Identify which cell holds the provided text, then report its [X, Y] central coordinate. 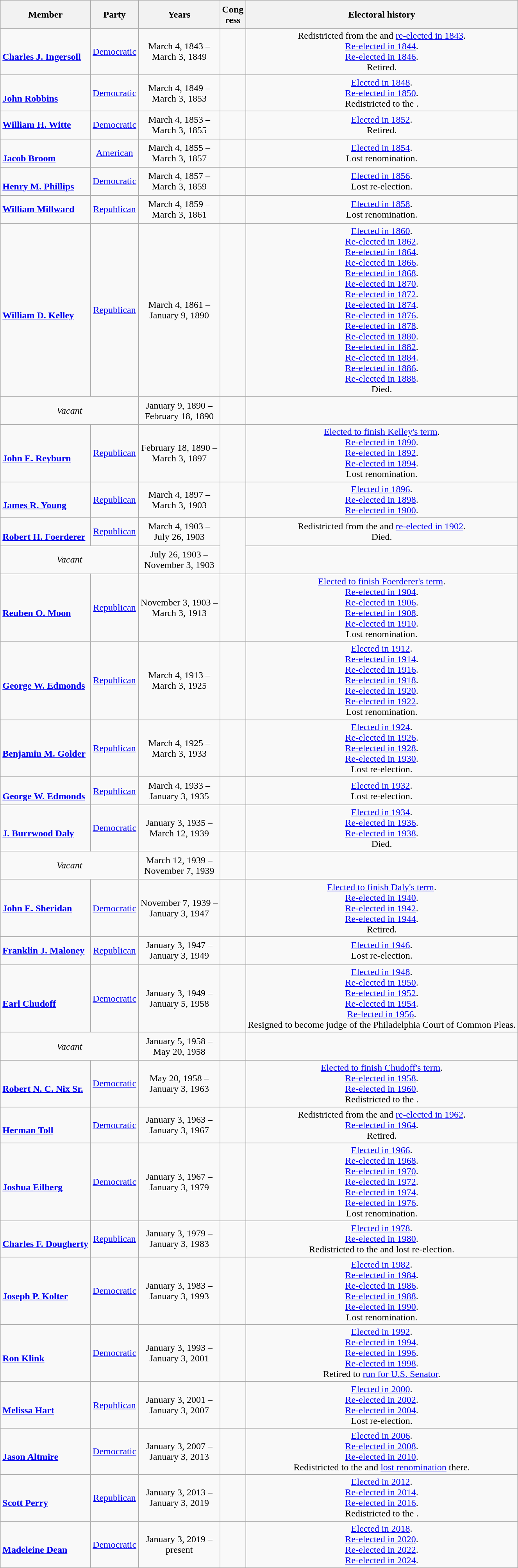
Elected in 1924.Re-elected in 1926.Re-elected in 1928.Re-elected in 1930.Lost re-election. [382, 748]
January 3, 1983 –January 3, 1993 [179, 1291]
Jacob Broom [45, 153]
Elected in 1946.Lost re-election. [382, 950]
Redistricted from the and re-elected in 1962.Re-elected in 1964.Retired. [382, 1125]
January 3, 2001 –January 3, 2007 [179, 1405]
Elected in 1854.Lost renomination. [382, 153]
January 5, 1958 –May 20, 1958 [179, 1046]
Elected in 1934.Re-elected in 1936.Re-elected in 1938.Died. [382, 828]
Elected in 1852.Retired. [382, 125]
Elected in 1992.Re-elected in 1994.Re-elected in 1996.Re-elected in 1998.Retired to run for U.S. Senator. [382, 1353]
William Millward [45, 209]
Earl Chudoff [45, 998]
Madeleine Dean [45, 1545]
January 3, 1967 –January 3, 1979 [179, 1182]
Robert N. C. Nix Sr. [45, 1084]
January 3, 1979 –January 3, 1983 [179, 1239]
March 4, 1857 –March 3, 1859 [179, 181]
Herman Toll [45, 1125]
Jason Altmire [45, 1452]
Scott Perry [45, 1498]
Elected in 1932.Lost re-election. [382, 791]
February 18, 1890 –March 3, 1897 [179, 453]
Elected in 1978.Re-elected in 1980.Redistricted to the and lost re-election. [382, 1239]
American [115, 153]
Elected in 1856.Lost re-election. [382, 181]
Redistricted from the and re-elected in 1902.Died. [382, 532]
Elected to finish Kelley's term.Re-elected in 1890.Re-elected in 1892.Re-elected in 1894.Lost renomination. [382, 453]
March 4, 1855 –March 3, 1857 [179, 153]
Benjamin M. Golder [45, 748]
Electoral history [382, 14]
Charles F. Dougherty [45, 1239]
March 4, 1925 –March 3, 1933 [179, 748]
Elected in 1912.Re-elected in 1914.Re-elected in 1916.Re-elected in 1918.Re-elected in 1920.Re-elected in 1922.Lost renomination. [382, 680]
March 4, 1853 –March 3, 1855 [179, 125]
Years [179, 14]
January 3, 2013 –January 3, 2019 [179, 1498]
March 4, 1903 –July 26, 1903 [179, 532]
Elected in 2000.Re-elected in 2002.Re-elected in 2004.Lost re-election. [382, 1405]
January 3, 2007 –January 3, 2013 [179, 1452]
John E. Sheridan [45, 908]
Joshua Eilberg [45, 1182]
January 9, 1890 –February 18, 1890 [179, 411]
March 4, 1897 –March 3, 1903 [179, 500]
Elected in 1858.Lost renomination. [382, 209]
Joseph P. Kolter [45, 1291]
Elected to finish Chudoff's term.Re-elected in 1958.Re-elected in 1960.Redistricted to the . [382, 1084]
January 3, 1935 –March 12, 1939 [179, 828]
November 7, 1939 –January 3, 1947 [179, 908]
Franklin J. Maloney [45, 950]
November 3, 1903 –March 3, 1913 [179, 608]
Elected to finish Foerderer's term.Re-elected in 1904.Re-elected in 1906.Re-elected in 1908.Re-elected in 1910.Lost renomination. [382, 608]
March 4, 1913 –March 3, 1925 [179, 680]
Robert H. Foerderer [45, 532]
Elected to finish Daly's term.Re-elected in 1940.Re-elected in 1942.Re-elected in 1944.Retired. [382, 908]
March 4, 1933 –January 3, 1935 [179, 791]
Melissa Hart [45, 1405]
Elected in 2012.Re-elected in 2014.Re-elected in 2016.Redistricted to the . [382, 1498]
Party [115, 14]
James R. Young [45, 500]
January 3, 2019 –present [179, 1545]
July 26, 1903 –November 3, 1903 [179, 560]
Elected in 1982.Re-elected in 1984.Re-elected in 1986.Re-elected in 1988.Re-elected in 1990.Lost renomination. [382, 1291]
Member [45, 14]
March 4, 1849 –March 3, 1853 [179, 93]
William H. Witte [45, 125]
Elected in 1848.Re-elected in 1850.Redistricted to the . [382, 93]
John Robbins [45, 93]
March 4, 1859 –March 3, 1861 [179, 209]
March 4, 1861 –January 9, 1890 [179, 310]
January 3, 1949 –January 5, 1958 [179, 998]
Elected in 2006.Re-elected in 2008.Re-elected in 2010.Redistricted to the and lost renomination there. [382, 1452]
January 3, 1993 –January 3, 2001 [179, 1353]
Elected in 1896.Re-elected in 1898.Re-elected in 1900. [382, 500]
J. Burrwood Daly [45, 828]
May 20, 1958 –January 3, 1963 [179, 1084]
Henry M. Phillips [45, 181]
Ron Klink [45, 1353]
Elected in 1966.Re-elected in 1968.Re-elected in 1970.Re-elected in 1972.Re-elected in 1974.Re-elected in 1976.Lost renomination. [382, 1182]
John E. Reyburn [45, 453]
Redistricted from the and re-elected in 1843.Re-elected in 1844.Re-elected in 1846.Retired. [382, 52]
Charles J. Ingersoll [45, 52]
March 12, 1939 –November 7, 1939 [179, 865]
Reuben O. Moon [45, 608]
William D. Kelley [45, 310]
January 3, 1963 –January 3, 1967 [179, 1125]
January 3, 1947 –January 3, 1949 [179, 950]
Congress [233, 14]
March 4, 1843 –March 3, 1849 [179, 52]
Elected in 2018.Re-elected in 2020.Re-elected in 2022.Re-elected in 2024. [382, 1545]
